Return the [X, Y] coordinate for the center point of the cell that contains the specified text.  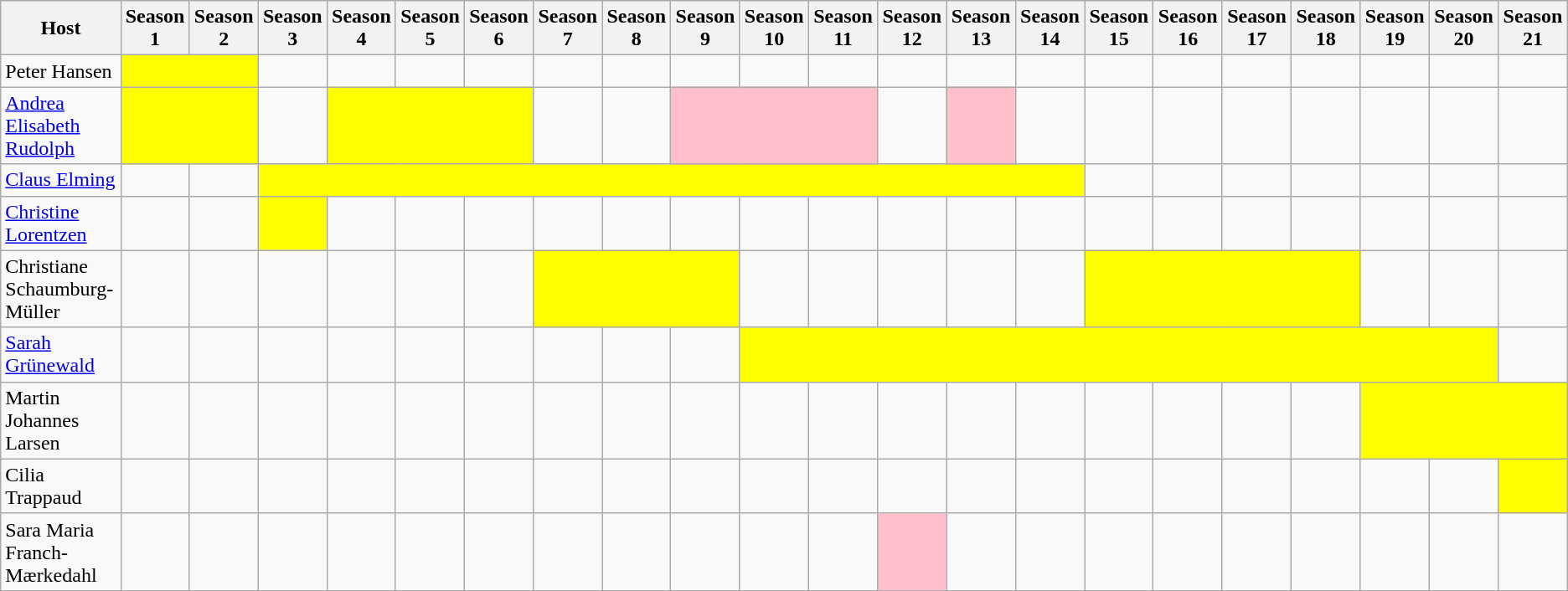
Season 3 [292, 28]
Andrea Elisabeth Rudolph [60, 126]
Season 9 [705, 28]
Sara Maria Franch-Mærkedahl [60, 552]
Season 17 [1256, 28]
Season 10 [774, 28]
Martin Johannes Larsen [60, 420]
Cilia Trappaud [60, 486]
Host [60, 28]
Season 19 [1395, 28]
Season 4 [361, 28]
Season 8 [637, 28]
Season 16 [1188, 28]
Christine Lorentzen [60, 223]
Christiane Schaumburg-Müller [60, 289]
Season 11 [843, 28]
Season 21 [1533, 28]
Season 2 [224, 28]
Season 6 [499, 28]
Sarah Grünewald [60, 355]
Season 18 [1326, 28]
Season 1 [155, 28]
Claus Elming [60, 180]
Season 15 [1119, 28]
Season 5 [430, 28]
Peter Hansen [60, 71]
Season 20 [1463, 28]
Season 7 [568, 28]
Season 14 [1050, 28]
Season 13 [981, 28]
Season 12 [912, 28]
